Scan for the cell matching the given text and deliver its [x, y] coordinate at center. 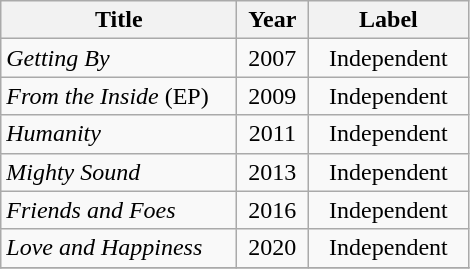
Humanity [119, 134]
Title [119, 20]
Love and Happiness [119, 248]
Label [388, 20]
Friends and Foes [119, 210]
2020 [272, 248]
Mighty Sound [119, 172]
2009 [272, 96]
Year [272, 20]
2007 [272, 58]
Getting By [119, 58]
From the Inside (EP) [119, 96]
2011 [272, 134]
2016 [272, 210]
2013 [272, 172]
